Scan for the cell matching the given text and deliver its (X, Y) coordinate at center. 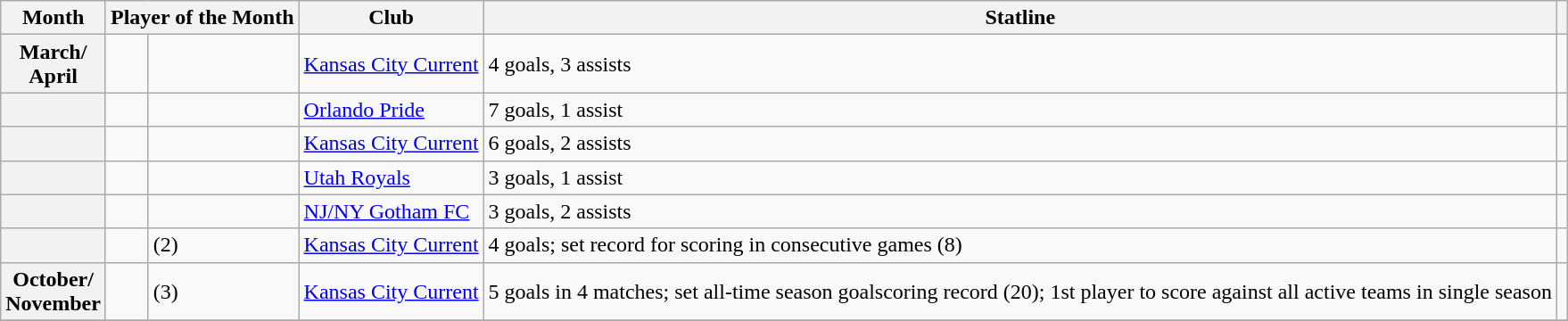
Utah Royals (391, 177)
3 goals, 1 assist (1020, 177)
Player of the Month (202, 18)
Statline (1020, 18)
3 goals, 2 assists (1020, 211)
Month (54, 18)
6 goals, 2 assists (1020, 144)
(3) (223, 291)
October/November (54, 291)
5 goals in 4 matches; set all-time season goalscoring record (20); 1st player to score against all active teams in single season (1020, 291)
Club (391, 18)
(2) (223, 245)
7 goals, 1 assist (1020, 110)
4 goals, 3 assists (1020, 64)
4 goals; set record for scoring in consecutive games (8) (1020, 245)
March/April (54, 64)
NJ/NY Gotham FC (391, 211)
Orlando Pride (391, 110)
